Return (x, y) of the center of cell containing provided text 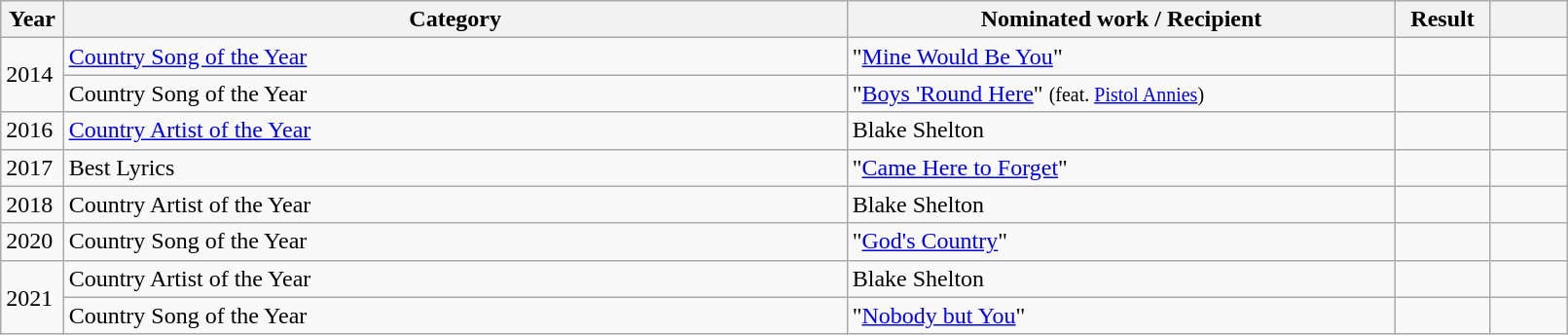
"Nobody but You" (1121, 316)
2020 (32, 242)
Category (456, 19)
2017 (32, 167)
2018 (32, 205)
Year (32, 19)
Best Lyrics (456, 167)
2021 (32, 297)
Nominated work / Recipient (1121, 19)
"God's Country" (1121, 242)
"Came Here to Forget" (1121, 167)
Result (1442, 19)
2016 (32, 130)
2014 (32, 75)
"Mine Would Be You" (1121, 56)
"Boys 'Round Here" (feat. Pistol Annies) (1121, 93)
